Scan for the cell matching the given text and deliver its (X, Y) coordinate at center. 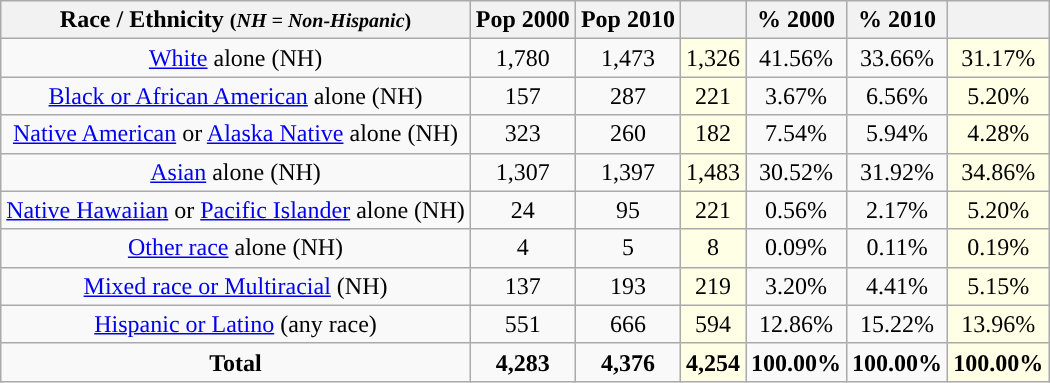
4 (522, 248)
260 (628, 134)
1,780 (522, 58)
24 (522, 210)
34.86% (998, 172)
7.54% (796, 134)
5 (628, 248)
1,307 (522, 172)
% 2010 (898, 20)
41.56% (796, 58)
5.15% (998, 286)
15.22% (898, 324)
33.66% (898, 58)
182 (712, 134)
1,326 (712, 58)
219 (712, 286)
1,473 (628, 58)
31.92% (898, 172)
3.20% (796, 286)
594 (712, 324)
193 (628, 286)
Mixed race or Multiracial (NH) (236, 286)
Hispanic or Latino (any race) (236, 324)
Native American or Alaska Native alone (NH) (236, 134)
Native Hawaiian or Pacific Islander alone (NH) (236, 210)
5.94% (898, 134)
4,254 (712, 362)
30.52% (796, 172)
Pop 2000 (522, 20)
287 (628, 96)
% 2000 (796, 20)
0.09% (796, 248)
1,397 (628, 172)
4,283 (522, 362)
551 (522, 324)
0.11% (898, 248)
157 (522, 96)
4.41% (898, 286)
31.17% (998, 58)
323 (522, 134)
Black or African American alone (NH) (236, 96)
Other race alone (NH) (236, 248)
4.28% (998, 134)
12.86% (796, 324)
137 (522, 286)
95 (628, 210)
2.17% (898, 210)
6.56% (898, 96)
Pop 2010 (628, 20)
1,483 (712, 172)
Race / Ethnicity (NH = Non-Hispanic) (236, 20)
0.19% (998, 248)
13.96% (998, 324)
0.56% (796, 210)
White alone (NH) (236, 58)
Asian alone (NH) (236, 172)
4,376 (628, 362)
3.67% (796, 96)
666 (628, 324)
Total (236, 362)
8 (712, 248)
